Find where the given text appears and provide that cell's center as [x, y] coordinate. 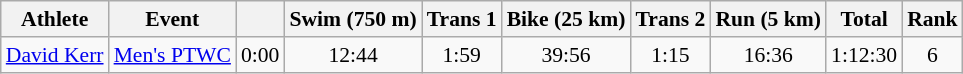
6 [932, 55]
Run (5 km) [768, 19]
0:00 [260, 55]
David Kerr [55, 55]
Total [864, 19]
1:12:30 [864, 55]
39:56 [566, 55]
Trans 2 [670, 19]
1:15 [670, 55]
Swim (750 m) [352, 19]
Rank [932, 19]
16:36 [768, 55]
Bike (25 km) [566, 19]
Trans 1 [462, 19]
1:59 [462, 55]
12:44 [352, 55]
Men's PTWC [172, 55]
Athlete [55, 19]
Event [172, 19]
